Pinpoint the cell where the given text exists, returning its (x, y) midpoint coordinate. 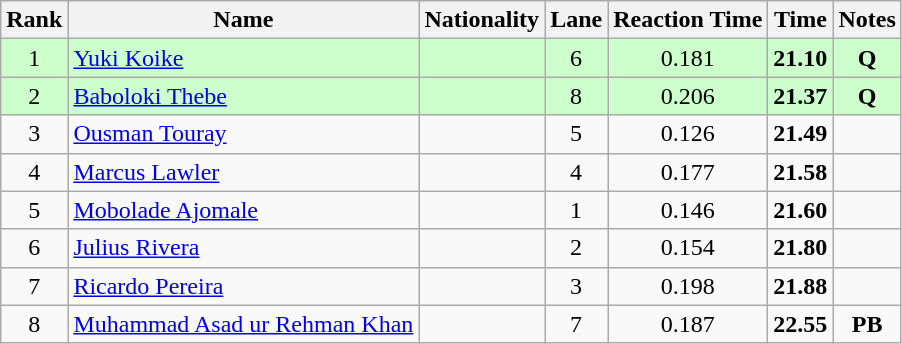
21.10 (800, 58)
Baboloki Thebe (244, 96)
Julius Rivera (244, 248)
Notes (867, 20)
Marcus Lawler (244, 172)
Nationality (482, 20)
Lane (576, 20)
0.198 (688, 286)
Rank (34, 20)
0.181 (688, 58)
Name (244, 20)
21.49 (800, 134)
Time (800, 20)
21.60 (800, 210)
Yuki Koike (244, 58)
Ousman Touray (244, 134)
21.37 (800, 96)
22.55 (800, 324)
0.126 (688, 134)
Muhammad Asad ur Rehman Khan (244, 324)
21.80 (800, 248)
Reaction Time (688, 20)
0.187 (688, 324)
Mobolade Ajomale (244, 210)
PB (867, 324)
0.177 (688, 172)
0.206 (688, 96)
0.146 (688, 210)
21.88 (800, 286)
21.58 (800, 172)
0.154 (688, 248)
Ricardo Pereira (244, 286)
